Identify which cell holds the provided text, then report its [x, y] central coordinate. 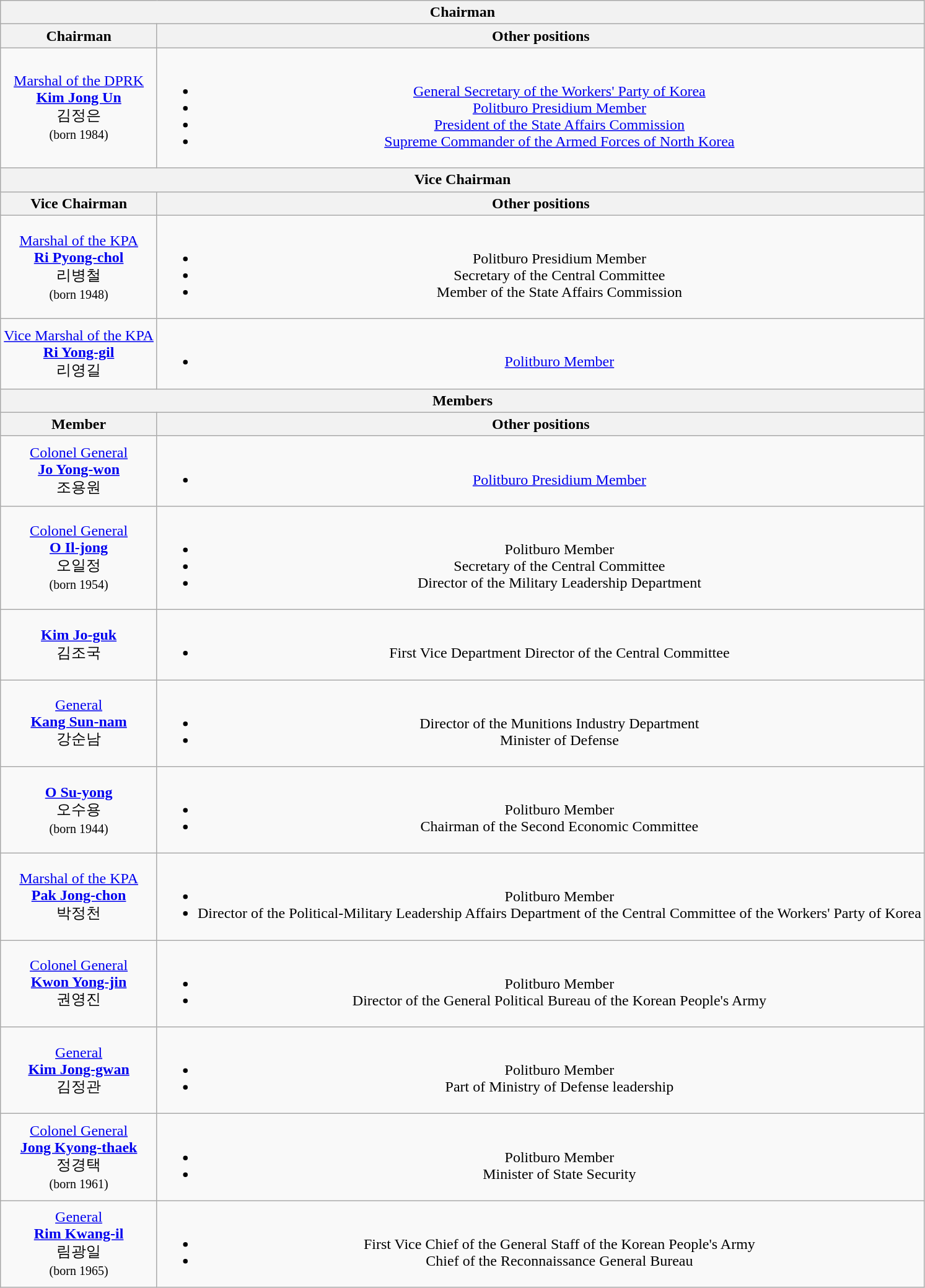
Colonel GeneralO Il-jong오일정(born 1954) [79, 558]
Politburo Member [540, 353]
Vice Marshal of the KPARi Yong-gil리영길 [79, 353]
Marshal of the DPRKKim Jong Un김정은(born 1984) [79, 108]
Politburo MemberChairman of the Second Economic Committee [540, 810]
GeneralKim Jong-gwan김정관 [79, 1070]
First Vice Department Director of the Central Committee [540, 645]
Kim Jo-guk김조국 [79, 645]
Politburo MemberDirector of the Political-Military Leadership Affairs Department of the Central Committee of the Workers' Party of Korea [540, 897]
Colonel GeneralJo Yong-won조용원 [79, 471]
Politburo MemberSecretary of the Central CommitteeDirector of the Military Leadership Department [540, 558]
Members [463, 400]
GeneralKang Sun-nam강순남 [79, 723]
Politburo Presidium MemberSecretary of the Central CommitteeMember of the State Affairs Commission [540, 267]
Politburo Presidium Member [540, 471]
Marshal of the KPAPak Jong-chon박정천 [79, 897]
Colonel GeneralJong Kyong-thaek정경택(born 1961) [79, 1157]
GeneralRim Kwang-il림광일(born 1965) [79, 1244]
Director of the Munitions Industry DepartmentMinister of Defense [540, 723]
Politburo MemberDirector of the General Political Bureau of the Korean People's Army [540, 984]
Politburo MemberPart of Ministry of Defense leadership [540, 1070]
Politburo MemberMinister of State Security [540, 1157]
First Vice Chief of the General Staff of the Korean People's ArmyChief of the Reconnaissance General Bureau [540, 1244]
O Su-yong오수용(born 1944) [79, 810]
Colonel GeneralKwon Yong-jin권영진 [79, 984]
Member [79, 424]
Marshal of the KPARi Pyong-chol리병철(born 1948) [79, 267]
